Search for the cell housing the specified text and yield its (X, Y) center coordinate. 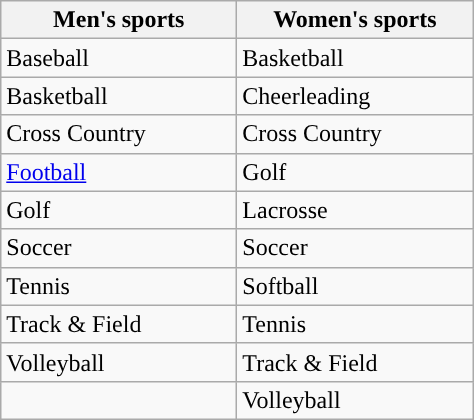
Men's sports (119, 20)
Women's sports (355, 20)
Cheerleading (355, 96)
Softball (355, 286)
Baseball (119, 58)
Football (119, 172)
Lacrosse (355, 210)
